Provide the (x, y) coordinate of the cell's center where the given text is located.  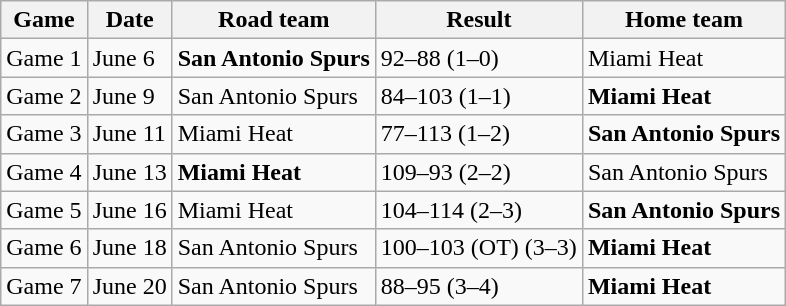
Game 1 (44, 58)
100–103 (OT) (3–3) (478, 248)
Game 5 (44, 210)
Game 2 (44, 96)
92–88 (1–0) (478, 58)
Game 4 (44, 172)
June 16 (130, 210)
Road team (274, 20)
June 20 (130, 286)
104–114 (2–3) (478, 210)
Game 7 (44, 286)
June 6 (130, 58)
Date (130, 20)
Game 6 (44, 248)
Home team (684, 20)
Game (44, 20)
June 9 (130, 96)
Game 3 (44, 134)
109–93 (2–2) (478, 172)
77–113 (1–2) (478, 134)
June 13 (130, 172)
June 11 (130, 134)
June 18 (130, 248)
88–95 (3–4) (478, 286)
Result (478, 20)
84–103 (1–1) (478, 96)
